Determine the (x, y) coordinate at the center of the cell enclosing the given text.  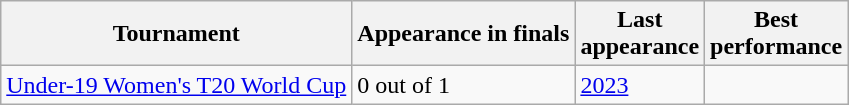
0 out of 1 (464, 85)
Lastappearance (640, 34)
Tournament (176, 34)
Appearance in finals (464, 34)
2023 (640, 85)
Bestperformance (776, 34)
Under-19 Women's T20 World Cup (176, 85)
